For the text-containing cell, return its midpoint in [X, Y] coordinate format. 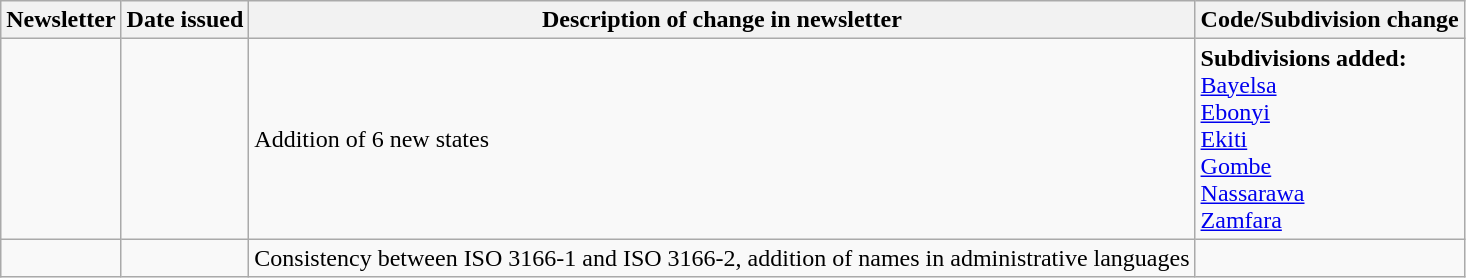
Addition of 6 new states [722, 139]
Consistency between ISO 3166-1 and ISO 3166-2, addition of names in administrative languages [722, 258]
Code/Subdivision change [1330, 20]
Description of change in newsletter [722, 20]
Subdivisions added: Bayelsa Ebonyi Ekiti Gombe Nassarawa Zamfara [1330, 139]
Newsletter [61, 20]
Date issued [185, 20]
